For the text-containing cell, return its midpoint in (x, y) coordinate format. 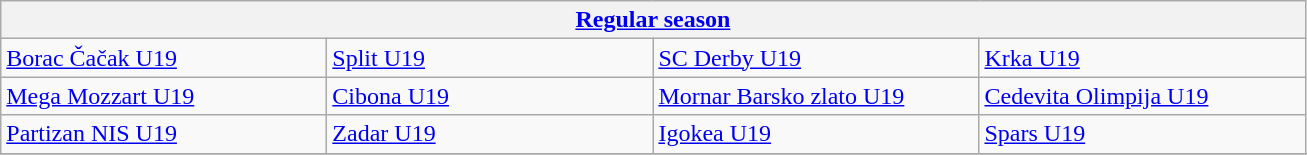
Mega Mozzart U19 (164, 96)
Regular season (653, 20)
Borac Čačak U19 (164, 58)
Mornar Barsko zlato U19 (816, 96)
Cedevita Olimpija U19 (1142, 96)
SC Derby U19 (816, 58)
Split U19 (490, 58)
Zadar U19 (490, 134)
Cibona U19 (490, 96)
Krka U19 (1142, 58)
Partizan NIS U19 (164, 134)
Spars U19 (1142, 134)
Igokea U19 (816, 134)
